Return the (X, Y) coordinate for the center point of the cell that contains the specified text.  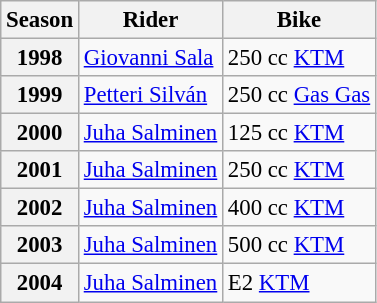
1998 (40, 58)
2004 (40, 283)
Giovanni Sala (150, 58)
2001 (40, 170)
400 cc KTM (300, 208)
Season (40, 20)
500 cc KTM (300, 245)
Petteri Silván (150, 95)
2003 (40, 245)
1999 (40, 95)
2002 (40, 208)
125 cc KTM (300, 133)
E2 KTM (300, 283)
2000 (40, 133)
Rider (150, 20)
Bike (300, 20)
250 cc Gas Gas (300, 95)
